Scan for the cell matching the given text and deliver its (x, y) coordinate at center. 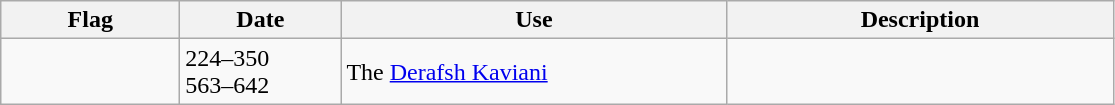
224–350563–642 (260, 72)
Description (920, 20)
Use (534, 20)
Flag (90, 20)
The Derafsh Kaviani (534, 72)
Date (260, 20)
